From the cell containing the given text, extract its center point as [X, Y] coordinate. 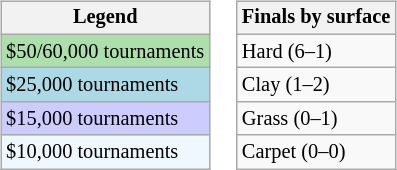
$50/60,000 tournaments [105, 51]
Grass (0–1) [316, 119]
$15,000 tournaments [105, 119]
Clay (1–2) [316, 85]
Legend [105, 18]
Carpet (0–0) [316, 152]
Finals by surface [316, 18]
$25,000 tournaments [105, 85]
$10,000 tournaments [105, 152]
Hard (6–1) [316, 51]
